Identify which cell holds the provided text, then report its (x, y) central coordinate. 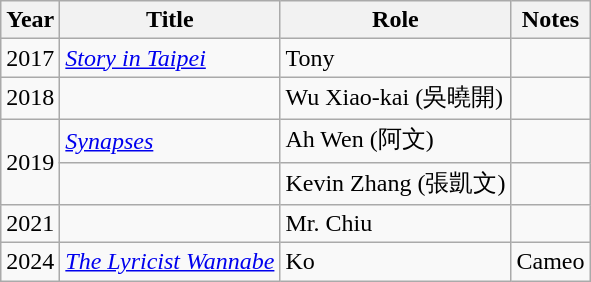
2019 (30, 162)
Story in Taipei (170, 58)
Ko (396, 262)
2017 (30, 58)
The Lyricist Wannabe (170, 262)
Wu Xiao-kai (吳曉開) (396, 98)
Title (170, 20)
Role (396, 20)
Cameo (550, 262)
Mr. Chiu (396, 224)
2024 (30, 262)
2018 (30, 98)
Ah Wen (阿文) (396, 140)
Notes (550, 20)
2021 (30, 224)
Tony (396, 58)
Synapses (170, 140)
Year (30, 20)
Kevin Zhang (張凱文) (396, 184)
